Scan for the cell matching the given text and deliver its [x, y] coordinate at center. 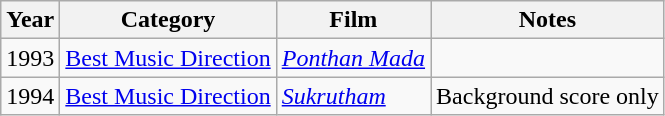
1993 [30, 58]
Notes [548, 20]
Sukrutham [353, 96]
1994 [30, 96]
Year [30, 20]
Film [353, 20]
Background score only [548, 96]
Category [168, 20]
Ponthan Mada [353, 58]
